Output the (x, y) coordinate of the center of the cell containing the given text.  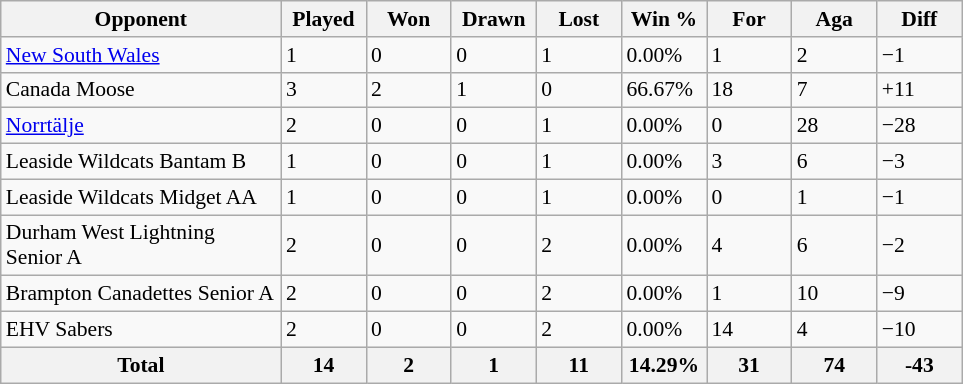
−28 (920, 126)
Brampton Canadettes Senior A (141, 294)
EHV Sabers (141, 330)
Drawn (494, 19)
Leaside Wildcats Bantam B (141, 162)
66.67% (664, 90)
31 (748, 365)
−10 (920, 330)
74 (834, 365)
14.29% (664, 365)
Leaside Wildcats Midget AA (141, 197)
28 (834, 126)
For (748, 19)
Aga (834, 19)
Total (141, 365)
7 (834, 90)
-43 (920, 365)
Opponent (141, 19)
18 (748, 90)
−3 (920, 162)
11 (578, 365)
Played (324, 19)
New South Wales (141, 55)
Canada Moose (141, 90)
Durham West Lightning Senior A (141, 246)
Lost (578, 19)
Win % (664, 19)
−9 (920, 294)
−2 (920, 246)
10 (834, 294)
Norrtälje (141, 126)
+11 (920, 90)
Diff (920, 19)
Won (408, 19)
